Determine the (x, y) coordinate at the center of the cell enclosing the given text.  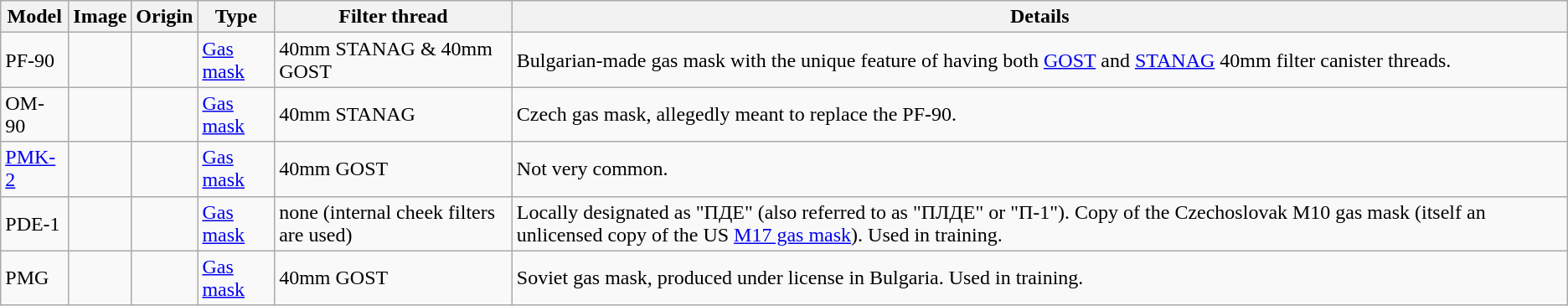
Filter thread (394, 17)
Origin (164, 17)
Soviet gas mask, produced under license in Bulgaria. Used in training. (1039, 278)
PMK-2 (35, 169)
40mm STANAG (394, 114)
Image (101, 17)
Details (1039, 17)
PMG (35, 278)
Not very common. (1039, 169)
PF-90 (35, 60)
Czech gas mask, allegedly meant to replace the PF-90. (1039, 114)
40mm STANAG & 40mm GOST (394, 60)
Bulgarian-made gas mask with the unique feature of having both GOST and STANAG 40mm filter canister threads. (1039, 60)
none (internal cheek filters are used) (394, 223)
Type (236, 17)
OM-90 (35, 114)
Model (35, 17)
PDE-1 (35, 223)
